Find where the given text appears and provide that cell's center as (X, Y) coordinate. 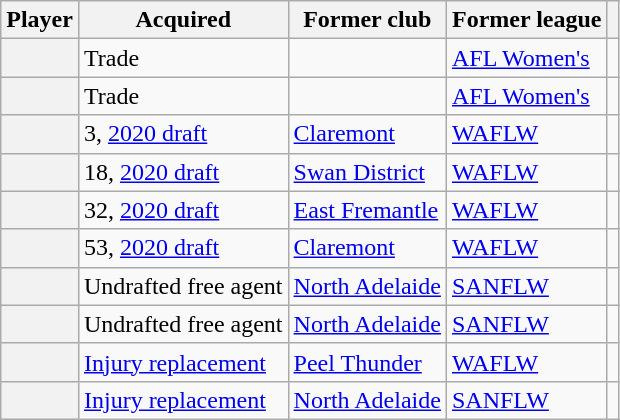
53, 2020 draft (183, 248)
32, 2020 draft (183, 210)
Acquired (183, 20)
Peel Thunder (367, 362)
Swan District (367, 172)
East Fremantle (367, 210)
Former club (367, 20)
Former league (526, 20)
18, 2020 draft (183, 172)
Player (40, 20)
3, 2020 draft (183, 134)
